Pinpoint the cell where the given text exists, returning its [X, Y] midpoint coordinate. 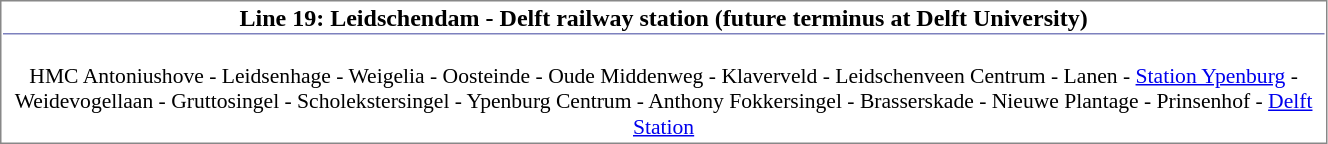
Line 19: Leidschendam - Delft railway station (future terminus at Delft University) [664, 19]
